Extract the [X, Y] coordinate from the center of the cell holding the provided text.  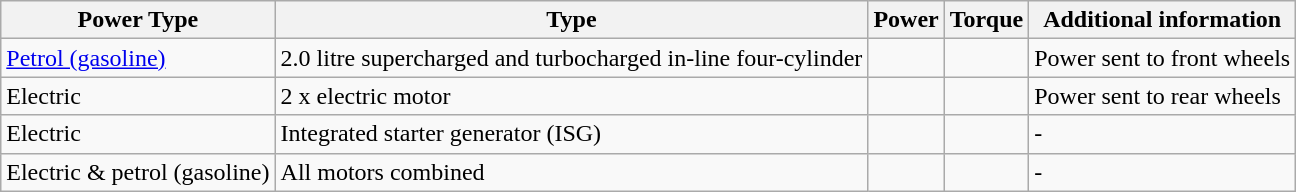
Power Type [138, 20]
2 x electric motor [572, 96]
All motors combined [572, 172]
Integrated starter generator (ISG) [572, 134]
Power sent to rear wheels [1162, 96]
Power sent to front wheels [1162, 58]
Additional information [1162, 20]
Torque [986, 20]
Electric & petrol (gasoline) [138, 172]
Power [906, 20]
2.0 litre supercharged and turbocharged in-line four-cylinder [572, 58]
Type [572, 20]
Petrol (gasoline) [138, 58]
